Output the [x, y] coordinate of the center of the cell containing the given text.  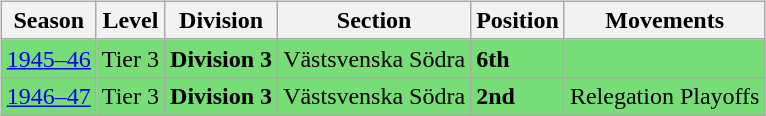
Division [222, 20]
2nd [518, 96]
Relegation Playoffs [664, 96]
Position [518, 20]
Season [48, 20]
Movements [664, 20]
Level [130, 20]
1946–47 [48, 96]
Section [374, 20]
6th [518, 58]
1945–46 [48, 58]
